Output the (x, y) coordinate of the center of the cell containing the given text.  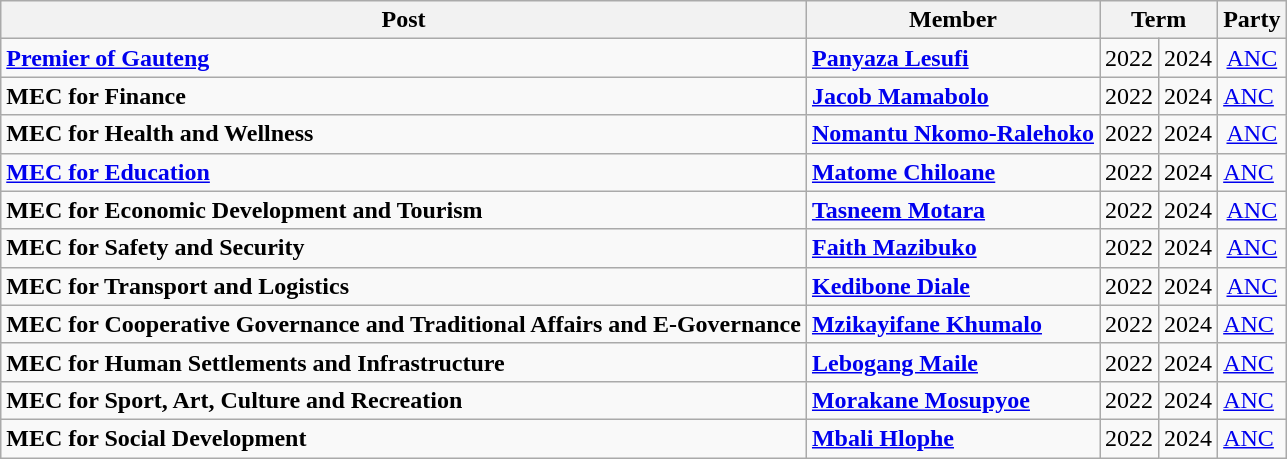
Matome Chiloane (952, 172)
MEC for Economic Development and Tourism (404, 210)
Premier of Gauteng (404, 58)
Nomantu Nkomo-Ralehoko (952, 134)
Post (404, 20)
Member (952, 20)
MEC for Safety and Security (404, 248)
Lebogang Maile (952, 362)
Faith Mazibuko (952, 248)
MEC for Sport, Art, Culture and Recreation (404, 400)
Mbali Hlophe (952, 438)
Party (1252, 20)
MEC for Education (404, 172)
Jacob Mamabolo (952, 96)
MEC for Cooperative Governance and Traditional Affairs and E-Governance (404, 324)
MEC for Health and Wellness (404, 134)
MEC for Social Development (404, 438)
Panyaza Lesufi (952, 58)
Tasneem Motara (952, 210)
MEC for Human Settlements and Infrastructure (404, 362)
MEC for Finance (404, 96)
Term (1159, 20)
Kedibone Diale (952, 286)
MEC for Transport and Logistics (404, 286)
Morakane Mosupyoe (952, 400)
Mzikayifane Khumalo (952, 324)
